Detect which cell encompasses the target text, then output its [X, Y] center coordinate. 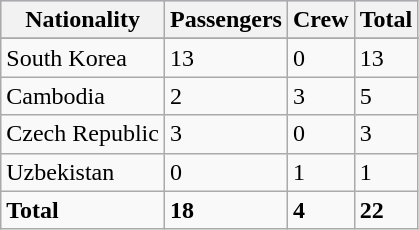
2 [226, 96]
18 [226, 210]
Passengers [226, 20]
Nationality [83, 20]
Cambodia [83, 96]
4 [320, 210]
Crew [320, 20]
Czech Republic [83, 134]
5 [386, 96]
22 [386, 210]
South Korea [83, 58]
Uzbekistan [83, 172]
